Search for the cell housing the specified text and yield its [X, Y] center coordinate. 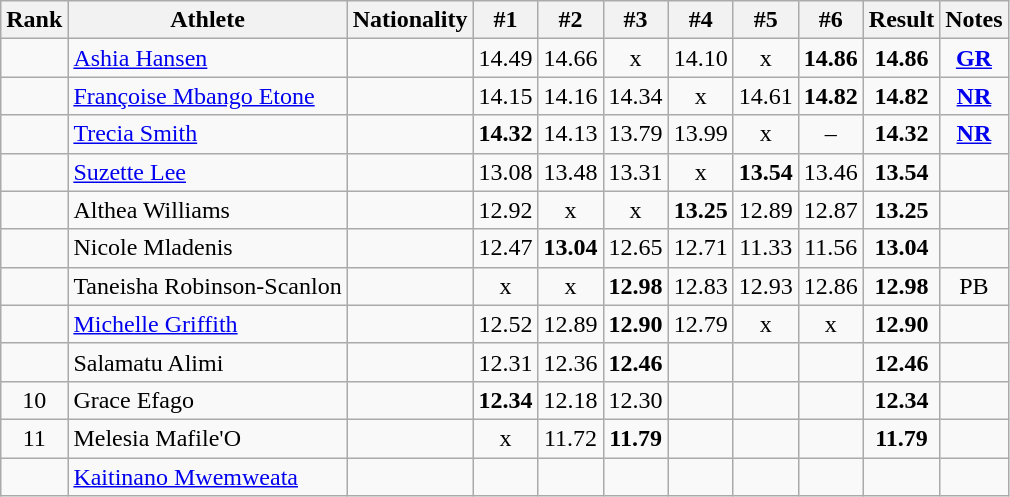
Nationality [410, 20]
Melesia Mafile'O [208, 438]
11.56 [830, 248]
12.30 [636, 400]
14.13 [570, 134]
Salamatu Alimi [208, 362]
11 [34, 438]
Michelle Griffith [208, 324]
#2 [570, 20]
12.36 [570, 362]
12.79 [700, 324]
Françoise Mbango Etone [208, 96]
14.49 [506, 58]
12.47 [506, 248]
14.34 [636, 96]
GR [974, 58]
12.83 [700, 286]
13.46 [830, 172]
14.61 [766, 96]
#1 [506, 20]
Suzette Lee [208, 172]
PB [974, 286]
Nicole Mladenis [208, 248]
12.18 [570, 400]
13.08 [506, 172]
13.31 [636, 172]
Althea Williams [208, 210]
#5 [766, 20]
12.87 [830, 210]
Notes [974, 20]
Trecia Smith [208, 134]
12.31 [506, 362]
14.10 [700, 58]
13.79 [636, 134]
11.33 [766, 248]
14.16 [570, 96]
14.66 [570, 58]
11.72 [570, 438]
13.99 [700, 134]
12.92 [506, 210]
12.86 [830, 286]
– [830, 134]
14.15 [506, 96]
Ashia Hansen [208, 58]
#4 [700, 20]
12.93 [766, 286]
Result [901, 20]
13.48 [570, 172]
12.71 [700, 248]
#3 [636, 20]
12.52 [506, 324]
12.65 [636, 248]
Grace Efago [208, 400]
#6 [830, 20]
Rank [34, 20]
Athlete [208, 20]
Kaitinano Mwemweata [208, 477]
10 [34, 400]
Taneisha Robinson-Scanlon [208, 286]
